Detect which cell encompasses the target text, then output its (X, Y) center coordinate. 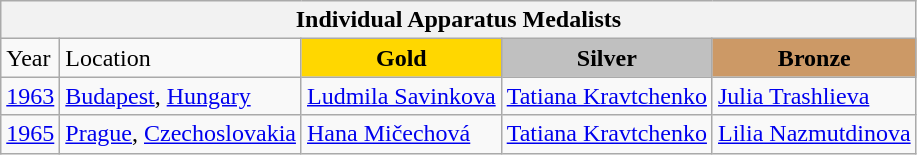
1963 (30, 96)
Julia Trashlieva (814, 96)
1965 (30, 134)
Location (181, 58)
Budapest, Hungary (181, 96)
Year (30, 58)
Lilia Nazmutdinova (814, 134)
Prague, Czechoslovakia (181, 134)
Hana Mičechová (401, 134)
Individual Apparatus Medalists (458, 20)
Gold (401, 58)
Silver (606, 58)
Ludmila Savinkova (401, 96)
Bronze (814, 58)
